Locate the cell with the specified text and output its [x, y] center coordinate. 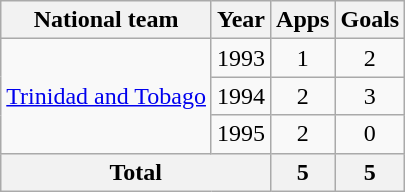
Year [240, 20]
1 [303, 58]
1993 [240, 58]
Trinidad and Tobago [106, 96]
National team [106, 20]
Total [136, 172]
3 [370, 96]
0 [370, 134]
Goals [370, 20]
Apps [303, 20]
1994 [240, 96]
1995 [240, 134]
